Locate the cell with the specified text and output its (X, Y) center coordinate. 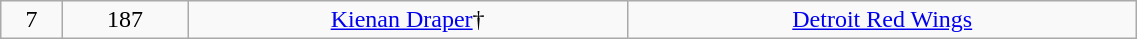
Detroit Red Wings (882, 20)
7 (32, 20)
187 (124, 20)
Kienan Draper† (408, 20)
